Return [X, Y] of the center of cell containing provided text 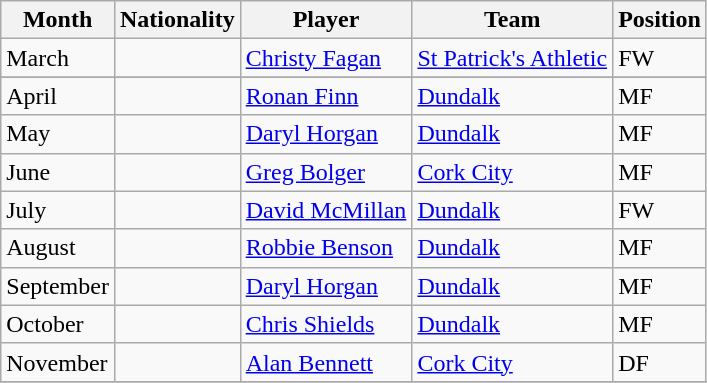
April [58, 96]
Ronan Finn [326, 96]
Robbie Benson [326, 248]
November [58, 362]
Chris Shields [326, 324]
March [58, 58]
May [58, 134]
October [58, 324]
August [58, 248]
June [58, 172]
David McMillan [326, 210]
DF [660, 362]
Team [512, 20]
Player [326, 20]
July [58, 210]
St Patrick's Athletic [512, 58]
September [58, 286]
Christy Fagan [326, 58]
Position [660, 20]
Month [58, 20]
Nationality [177, 20]
Greg Bolger [326, 172]
Alan Bennett [326, 362]
